Determine the (x, y) coordinate at the center of the cell enclosing the given text.  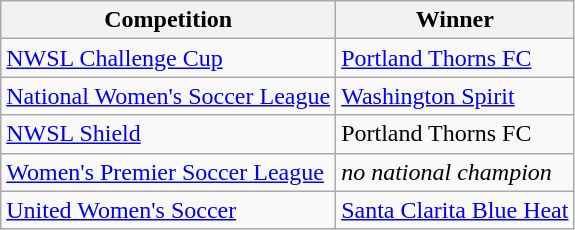
NWSL Shield (168, 134)
Winner (455, 20)
no national champion (455, 172)
National Women's Soccer League (168, 96)
NWSL Challenge Cup (168, 58)
Women's Premier Soccer League (168, 172)
Santa Clarita Blue Heat (455, 210)
Washington Spirit (455, 96)
United Women's Soccer (168, 210)
Competition (168, 20)
